From the cell containing the given text, extract its center point as (X, Y) coordinate. 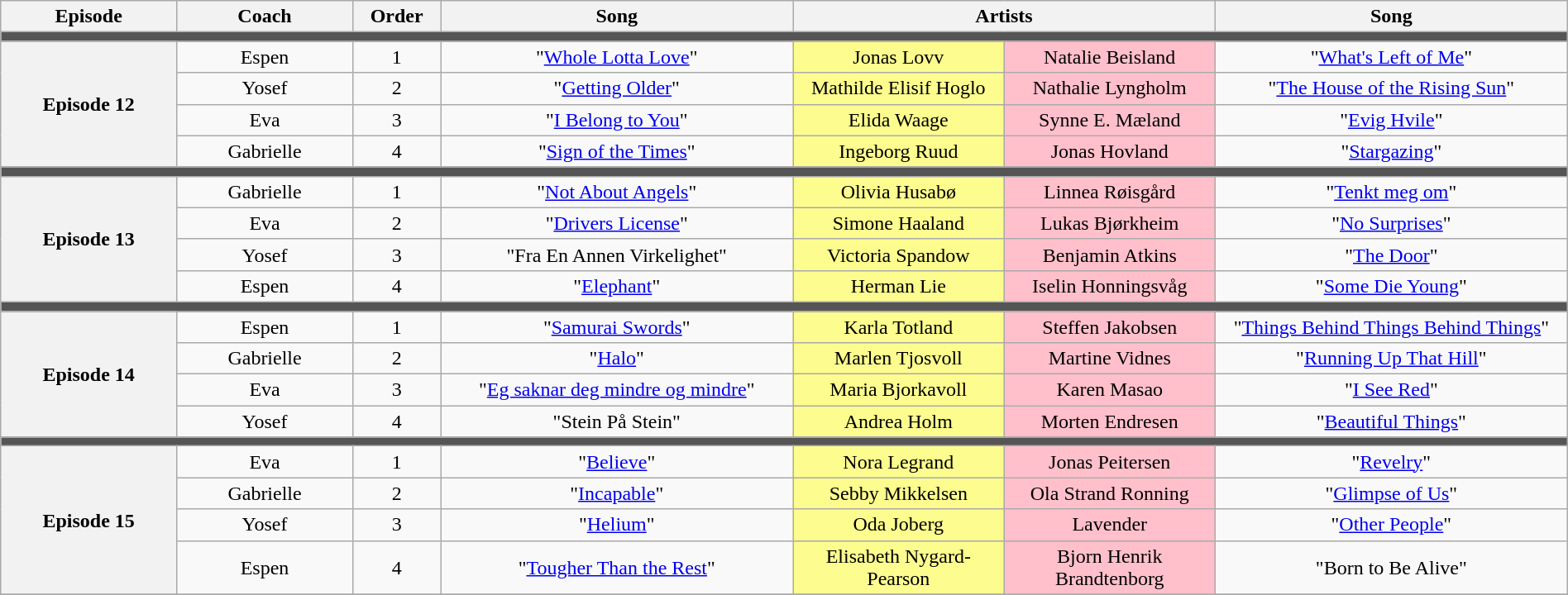
"Getting Older" (617, 88)
"Evig Hvile" (1391, 120)
Synne E. Mæland (1110, 120)
"Sign of the Times" (617, 151)
"Not About Angels" (617, 192)
Sebby Mikkelsen (898, 493)
Benjamin Atkins (1110, 255)
"Stein På Stein" (617, 421)
Martine Vidnes (1110, 359)
"Tenkt meg om" (1391, 192)
"Helium" (617, 525)
Marlen Tjosvoll (898, 359)
Oda Joberg (898, 525)
"Revelry" (1391, 462)
Simone Haaland (898, 223)
"Halo" (617, 359)
"Glimpse of Us" (1391, 493)
"Things Behind Things Behind Things" (1391, 326)
Steffen Jakobsen (1110, 326)
Ola Strand Ronning (1110, 493)
Lavender (1110, 525)
Mathilde Elisif Hoglo (898, 88)
Karla Totland (898, 326)
Order (396, 17)
"Beautiful Things" (1391, 421)
Artists (1004, 17)
"Believe" (617, 462)
Olivia Husabø (898, 192)
"Whole Lotta Love" (617, 57)
Jonas Hovland (1110, 151)
Episode 12 (89, 104)
"Some Die Young" (1391, 286)
"Samurai Swords" (617, 326)
Herman Lie (898, 286)
Maria Bjorkavoll (898, 390)
Coach (265, 17)
Episode (89, 17)
Episode 14 (89, 374)
"Other People" (1391, 525)
Jonas Lovv (898, 57)
Iselin Honningsvåg (1110, 286)
"Stargazing" (1391, 151)
Victoria Spandow (898, 255)
"No Surprises" (1391, 223)
"Incapable" (617, 493)
Episode 15 (89, 521)
"I See Red" (1391, 390)
"Drivers License" (617, 223)
Nora Legrand (898, 462)
Natalie Beisland (1110, 57)
"Tougher Than the Rest" (617, 567)
"I Belong to You" (617, 120)
Bjorn Henrik Brandtenborg (1110, 567)
Elida Waage (898, 120)
"Born to Be Alive" (1391, 567)
"The House of the Rising Sun" (1391, 88)
"Elephant" (617, 286)
Karen Masao (1110, 390)
Jonas Peitersen (1110, 462)
Linnea Røisgård (1110, 192)
Nathalie Lyngholm (1110, 88)
"Fra En Annen Virkelighet" (617, 255)
Episode 13 (89, 239)
"The Door" (1391, 255)
"What's Left of Me" (1391, 57)
Elisabeth Nygard-Pearson (898, 567)
Lukas Bjørkheim (1110, 223)
Morten Endresen (1110, 421)
Ingeborg Ruud (898, 151)
Andrea Holm (898, 421)
"Running Up That Hill" (1391, 359)
"Eg saknar deg mindre og mindre" (617, 390)
